Identify which cell holds the provided text, then report its (X, Y) central coordinate. 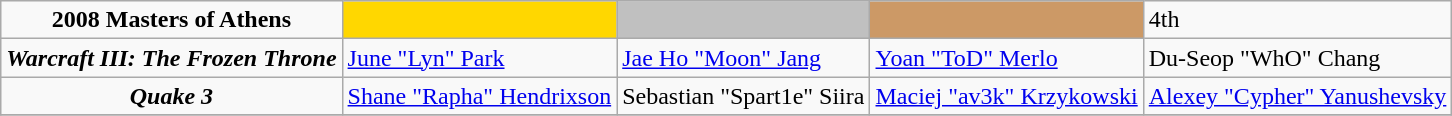
4th (1298, 20)
Warcraft III: The Frozen Throne (172, 58)
2008 Masters of Athens (172, 20)
Yoan "ToD" Merlo (1006, 58)
Alexey "Cypher" Yanushevsky (1298, 96)
Shane "Rapha" Hendrixson (480, 96)
June "Lyn" Park (480, 58)
Quake 3 (172, 96)
Sebastian "Spart1e" Siira (744, 96)
Du-Seop "WhO" Chang (1298, 58)
Maciej "av3k" Krzykowski (1006, 96)
Jae Ho "Moon" Jang (744, 58)
